Capture the cell that displays the provided text and extract its (x, y) central coordinate. 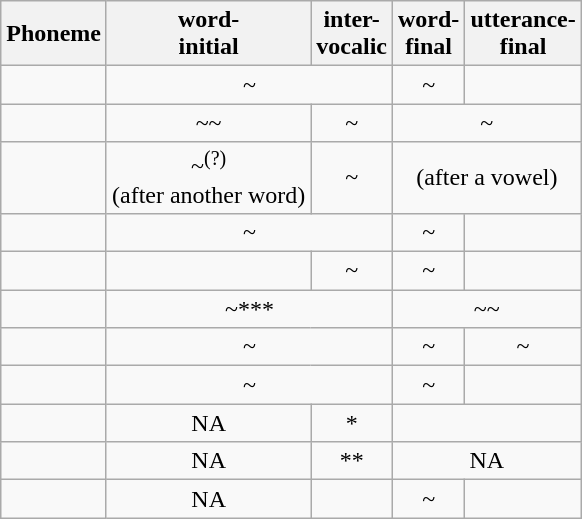
(after a vowel) (486, 178)
** (352, 461)
~(?)(after another word) (208, 178)
inter-vocalic (352, 34)
~*** (249, 309)
utterance-final (523, 34)
word-final (428, 34)
word-initial (208, 34)
* (352, 423)
Phoneme (54, 34)
